Capture the cell that displays the provided text and extract its (x, y) central coordinate. 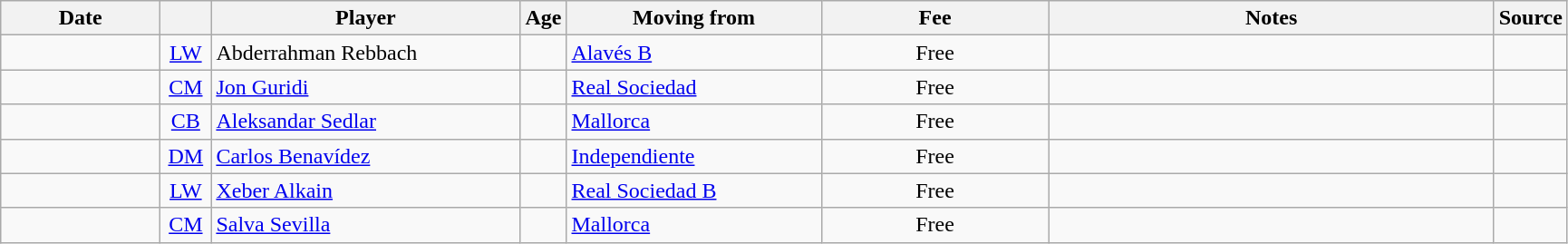
Xeber Alkain (366, 190)
Aleksandar Sedlar (366, 122)
Alavés B (694, 53)
Source (1530, 18)
CB (186, 122)
Abderrahman Rebbach (366, 53)
Date (81, 18)
Player (366, 18)
Fee (935, 18)
Real Sociedad B (694, 190)
Moving from (694, 18)
Real Sociedad (694, 87)
Jon Guridi (366, 87)
Salva Sevilla (366, 225)
Age (544, 18)
Notes (1271, 18)
DM (186, 156)
Carlos Benavídez (366, 156)
Independiente (694, 156)
